For the text-containing cell, return its midpoint in (x, y) coordinate format. 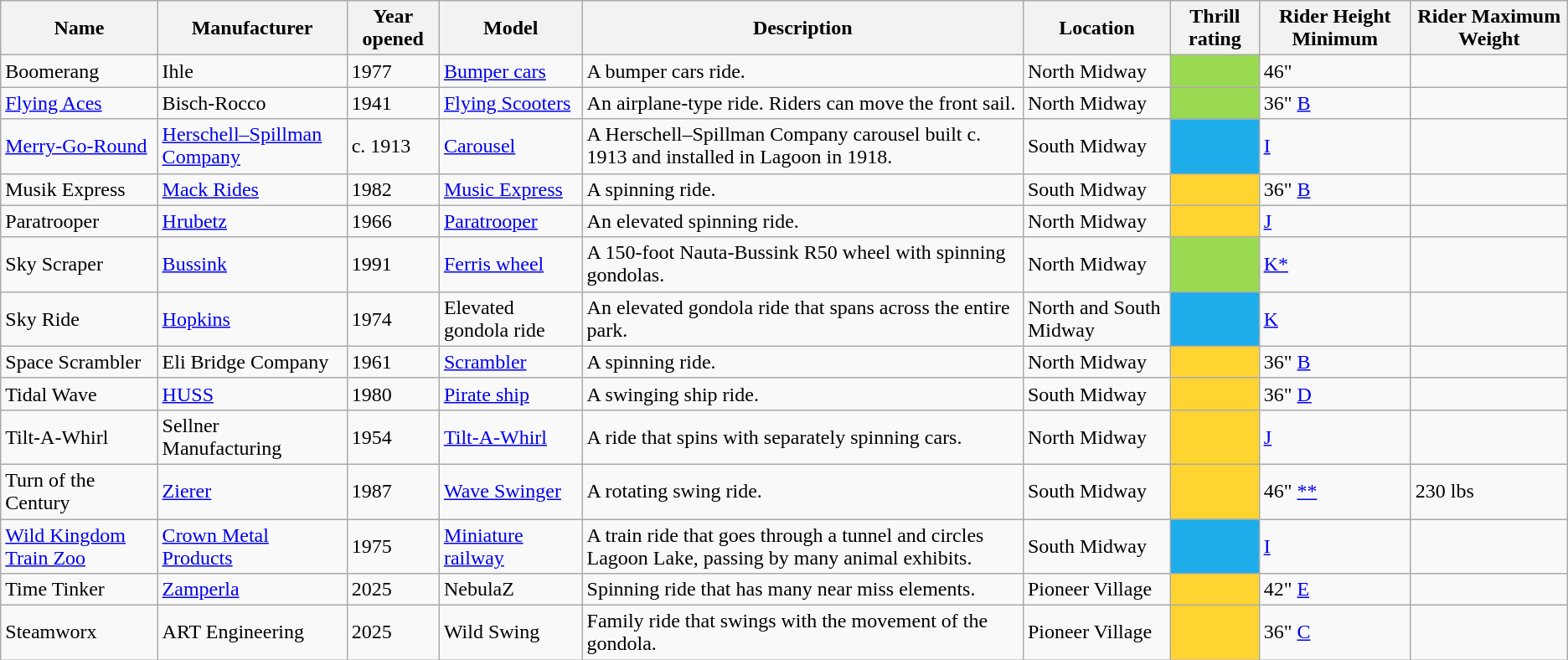
Merry-Go-Round (79, 146)
1966 (393, 221)
A ride that spins with separately spinning cars. (802, 437)
Eli Bridge Company (252, 362)
Spinning ride that has many near miss elements. (802, 590)
Wild Swing (511, 633)
Bisch-Rocco (252, 103)
Hopkins (252, 318)
A 150-foot Nauta-Bussink R50 wheel with spinning gondolas. (802, 265)
c. 1913 (393, 146)
Sellner Manufacturing (252, 437)
Elevated gondola ride (511, 318)
Wave Swinger (511, 491)
NebulaZ (511, 590)
Herschell–Spillman Company (252, 146)
Tidal Wave (79, 394)
Zierer (252, 491)
230 lbs (1489, 491)
Description (802, 28)
Year opened (393, 28)
1980 (393, 394)
42" E (1335, 590)
K* (1335, 265)
Hrubetz (252, 221)
1954 (393, 437)
Sky Ride (79, 318)
ART Engineering (252, 633)
1991 (393, 265)
North and South Midway (1096, 318)
Ferris wheel (511, 265)
1974 (393, 318)
1987 (393, 491)
Music Express (511, 189)
Sky Scraper (79, 265)
Ihle (252, 71)
Scrambler (511, 362)
1977 (393, 71)
Carousel (511, 146)
Manufacturer (252, 28)
Rider Height Minimum (1335, 28)
Bussink (252, 265)
Flying Scooters (511, 103)
A Herschell–Spillman Company carousel built c. 1913 and installed in Lagoon in 1918. (802, 146)
Miniature railway (511, 546)
Pirate ship (511, 394)
Thrill rating (1215, 28)
Flying Aces (79, 103)
Location (1096, 28)
Family ride that swings with the movement of the gondola. (802, 633)
Wild Kingdom Train Zoo (79, 546)
Mack Rides (252, 189)
Zamperla (252, 590)
K (1335, 318)
Musik Express (79, 189)
Rider Maximum Weight (1489, 28)
1941 (393, 103)
A swinging ship ride. (802, 394)
Turn of the Century (79, 491)
36" D (1335, 394)
An airplane-type ride. Riders can move the front sail. (802, 103)
An elevated spinning ride. (802, 221)
Steamworx (79, 633)
Bumper cars (511, 71)
1982 (393, 189)
A train ride that goes through a tunnel and circles Lagoon Lake, passing by many animal exhibits. (802, 546)
Space Scrambler (79, 362)
1961 (393, 362)
46" (1335, 71)
36" C (1335, 633)
A rotating swing ride. (802, 491)
An elevated gondola ride that spans across the entire park. (802, 318)
Boomerang (79, 71)
Model (511, 28)
Time Tinker (79, 590)
Name (79, 28)
1975 (393, 546)
A bumper cars ride. (802, 71)
46" ** (1335, 491)
Crown Metal Products (252, 546)
HUSS (252, 394)
